From the cell containing the given text, extract its center point as [X, Y] coordinate. 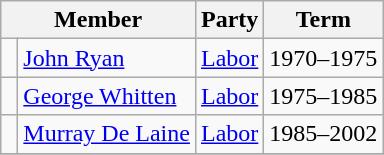
John Ryan [107, 58]
1970–1975 [324, 58]
1975–1985 [324, 96]
George Whitten [107, 96]
Member [98, 20]
Term [324, 20]
Party [229, 20]
Murray De Laine [107, 134]
1985–2002 [324, 134]
